Locate the cell with the specified text and output its (x, y) center coordinate. 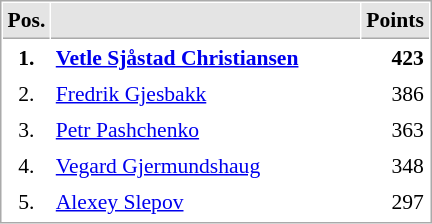
Fredrik Gjesbakk (206, 93)
5. (26, 201)
348 (396, 165)
4. (26, 165)
Petr Pashchenko (206, 129)
423 (396, 57)
Alexey Slepov (206, 201)
1. (26, 57)
3. (26, 129)
2. (26, 93)
Vegard Gjermundshaug (206, 165)
386 (396, 93)
Pos. (26, 21)
Vetle Sjåstad Christiansen (206, 57)
363 (396, 129)
Points (396, 21)
297 (396, 201)
